Return [x, y] of the center of cell containing provided text 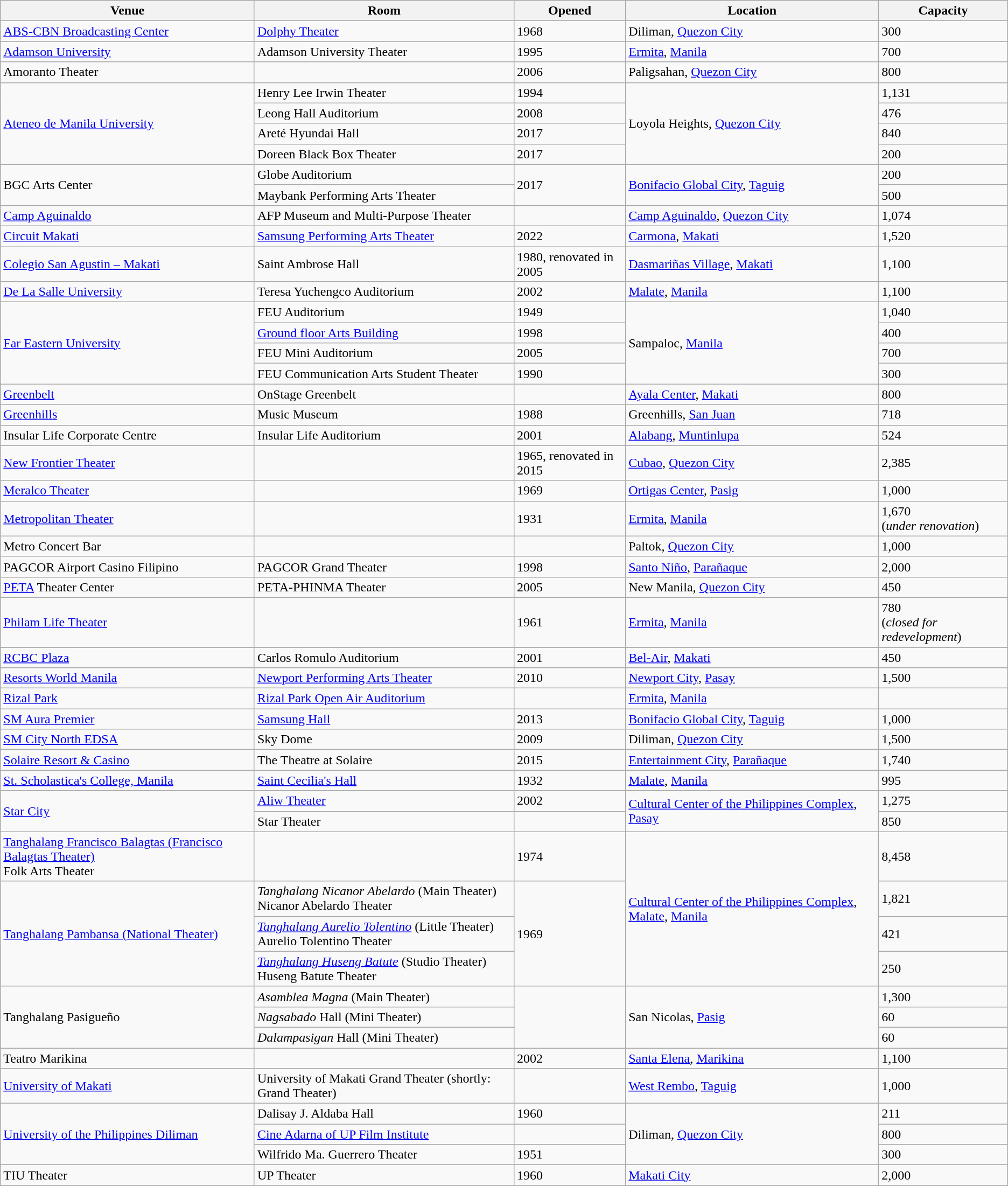
Globe Auditorium [384, 175]
Cultural Center of the Philippines Complex, Pasay [752, 811]
Metro Concert Bar [128, 546]
Dasmariñas Village, Makati [752, 264]
Santa Elena, Marikina [752, 1058]
West Rembo, Taguig [752, 1086]
Paligsahan, Quezon City [752, 72]
Wilfrido Ma. Guerrero Theater [384, 1155]
840 [943, 134]
PETA-PHINMA Theater [384, 587]
211 [943, 1114]
Henry Lee Irwin Theater [384, 93]
Ateneo de Manila University [128, 123]
1,670(under renovation) [943, 518]
1988 [570, 415]
TIU Theater [128, 1175]
400 [943, 333]
Adamson University [128, 52]
2009 [570, 739]
Rizal Park Open Air Auditorium [384, 699]
Insular Life Auditorium [384, 435]
Dolphy Theater [384, 31]
University of Makati Grand Theater (shortly: Grand Theater) [384, 1086]
Solaire Resort & Casino [128, 760]
Meralco Theater [128, 491]
1965, renovated in 2015 [570, 463]
Greenhills, San Juan [752, 415]
2008 [570, 113]
Sampaloc, Manila [752, 343]
SM Aura Premier [128, 719]
Leong Hall Auditorium [384, 113]
SM City North EDSA [128, 739]
Resorts World Manila [128, 678]
Cubao, Quezon City [752, 463]
Nagsabado Hall (Mini Theater) [384, 1017]
Far Eastern University [128, 343]
1974 [570, 856]
Camp Aguinaldo [128, 215]
Tanghalang Nicanor Abelardo (Main Theater)Nicanor Abelardo Theater [384, 898]
University of the Philippines Diliman [128, 1134]
2006 [570, 72]
1932 [570, 780]
Bel-Air, Makati [752, 658]
Tanghalang Pasigueño [128, 1017]
OnStage Greenbelt [384, 394]
Colegio San Agustin – Makati [128, 264]
1949 [570, 312]
Room [384, 11]
Tanghalang Pambansa (National Theater) [128, 934]
2013 [570, 719]
St. Scholastica's College, Manila [128, 780]
PAGCOR Airport Casino Filipino [128, 567]
500 [943, 195]
Newport City, Pasay [752, 678]
Santo Niño, Parañaque [752, 567]
Music Museum [384, 415]
1,074 [943, 215]
1,520 [943, 236]
1994 [570, 93]
1,131 [943, 93]
Greenbelt [128, 394]
850 [943, 821]
Loyola Heights, Quezon City [752, 123]
718 [943, 415]
Ayala Center, Makati [752, 394]
Cultural Center of the Philippines Complex, Malate, Manila [752, 909]
Doreen Black Box Theater [384, 154]
2,385 [943, 463]
Tanghalang Huseng Batute (Studio Theater)Huseng Batute Theater [384, 968]
1990 [570, 374]
UP Theater [384, 1175]
1968 [570, 31]
Paltok, Quezon City [752, 546]
PAGCOR Grand Theater [384, 567]
Maybank Performing Arts Theater [384, 195]
Metropolitan Theater [128, 518]
Tanghalang Francisco Balagtas (Francisco Balagtas Theater)Folk Arts Theater [128, 856]
Dalampasigan Hall (Mini Theater) [384, 1037]
1961 [570, 622]
Areté Hyundai Hall [384, 134]
FEU Communication Arts Student Theater [384, 374]
De La Salle University [128, 292]
Teresa Yuchengco Auditorium [384, 292]
Newport Performing Arts Theater [384, 678]
Star Theater [384, 821]
Aliw Theater [384, 801]
Star City [128, 811]
1,740 [943, 760]
Saint Ambrose Hall [384, 264]
2010 [570, 678]
1,040 [943, 312]
Teatro Marikina [128, 1058]
The Theatre at Solaire [384, 760]
Insular Life Corporate Centre [128, 435]
8,458 [943, 856]
Circuit Makati [128, 236]
University of Makati [128, 1086]
Carmona, Makati [752, 236]
BGC Arts Center [128, 185]
PETA Theater Center [128, 587]
Entertainment City, Parañaque [752, 760]
995 [943, 780]
Dalisay J. Aldaba Hall [384, 1114]
1,300 [943, 996]
2015 [570, 760]
New Frontier Theater [128, 463]
FEU Mini Auditorium [384, 353]
780(closed for redevelopment) [943, 622]
Location [752, 11]
421 [943, 934]
1995 [570, 52]
476 [943, 113]
New Manila, Quezon City [752, 587]
Venue [128, 11]
RCBC Plaza [128, 658]
Camp Aguinaldo, Quezon City [752, 215]
2022 [570, 236]
Samsung Performing Arts Theater [384, 236]
1931 [570, 518]
Asamblea Magna (Main Theater) [384, 996]
Philam Life Theater [128, 622]
1,821 [943, 898]
1980, renovated in 2005 [570, 264]
Ortigas Center, Pasig [752, 491]
AFP Museum and Multi-Purpose Theater [384, 215]
Carlos Romulo Auditorium [384, 658]
Cine Adarna of UP Film Institute [384, 1134]
Makati City [752, 1175]
Adamson University Theater [384, 52]
Amoranto Theater [128, 72]
250 [943, 968]
Alabang, Muntinlupa [752, 435]
Samsung Hall [384, 719]
1,275 [943, 801]
Tanghalang Aurelio Tolentino (Little Theater)Aurelio Tolentino Theater [384, 934]
San Nicolas, Pasig [752, 1017]
Opened [570, 11]
1951 [570, 1155]
524 [943, 435]
Sky Dome [384, 739]
Rizal Park [128, 699]
FEU Auditorium [384, 312]
Greenhills [128, 415]
Saint Cecilia's Hall [384, 780]
ABS-CBN Broadcasting Center [128, 31]
Capacity [943, 11]
Ground floor Arts Building [384, 333]
